Capture the cell that displays the provided text and extract its (X, Y) central coordinate. 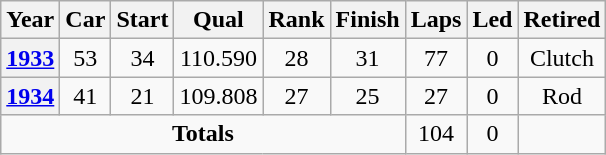
Finish (368, 20)
77 (436, 58)
Qual (218, 20)
31 (368, 58)
Clutch (562, 58)
109.808 (218, 96)
34 (142, 58)
28 (296, 58)
25 (368, 96)
Led (492, 20)
Rank (296, 20)
Totals (203, 134)
110.590 (218, 58)
Retired (562, 20)
41 (86, 96)
1934 (30, 96)
Year (30, 20)
104 (436, 134)
53 (86, 58)
Start (142, 20)
Rod (562, 96)
Car (86, 20)
1933 (30, 58)
21 (142, 96)
Laps (436, 20)
